Output the (x, y) coordinate of the center of the cell containing the given text.  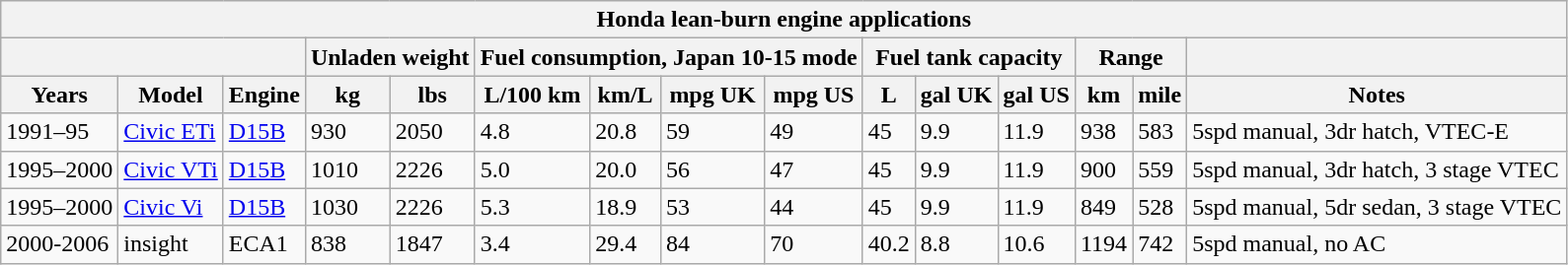
56 (712, 169)
5spd manual, no AC (1378, 244)
ECA1 (264, 244)
Notes (1378, 95)
838 (347, 244)
1194 (1103, 244)
Honda lean-burn engine applications (784, 20)
Civic Vi (171, 207)
1991–95 (59, 132)
70 (814, 244)
Fuel consumption, Japan 10-15 mode (669, 57)
40.2 (888, 244)
Fuel tank capacity (969, 57)
47 (814, 169)
Range (1131, 57)
849 (1103, 207)
mpg US (814, 95)
kg (347, 95)
mile (1160, 95)
Years (59, 95)
84 (712, 244)
3.4 (533, 244)
5spd manual, 3dr hatch, VTEC-E (1378, 132)
km/L (626, 95)
938 (1103, 132)
gal US (1036, 95)
2050 (432, 132)
8.8 (956, 244)
L/100 km (533, 95)
1030 (347, 207)
528 (1160, 207)
5.0 (533, 169)
20.0 (626, 169)
L (888, 95)
4.8 (533, 132)
1010 (347, 169)
Model (171, 95)
Unladen weight (390, 57)
mpg UK (712, 95)
18.9 (626, 207)
Engine (264, 95)
1847 (432, 244)
53 (712, 207)
583 (1160, 132)
Civic ETi (171, 132)
44 (814, 207)
2000-2006 (59, 244)
5spd manual, 5dr sedan, 3 stage VTEC (1378, 207)
gal UK (956, 95)
900 (1103, 169)
10.6 (1036, 244)
insight (171, 244)
5spd manual, 3dr hatch, 3 stage VTEC (1378, 169)
Civic VTi (171, 169)
20.8 (626, 132)
742 (1160, 244)
km (1103, 95)
559 (1160, 169)
29.4 (626, 244)
49 (814, 132)
930 (347, 132)
59 (712, 132)
5.3 (533, 207)
lbs (432, 95)
